Locate the cell with the specified text and output its [x, y] center coordinate. 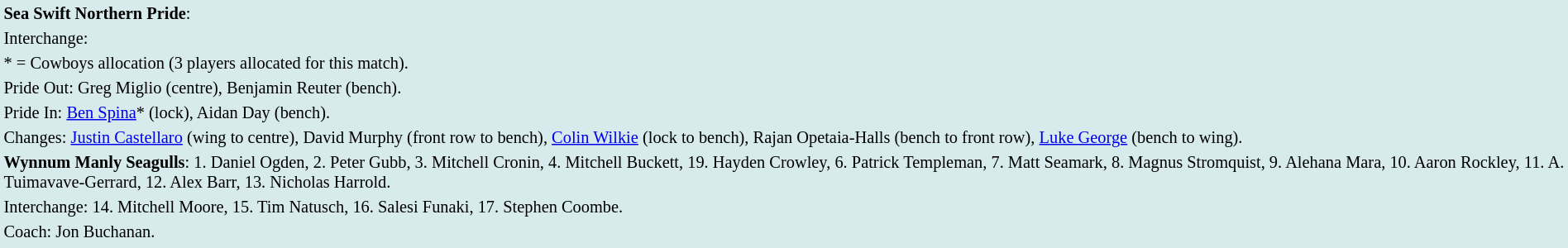
Pride Out: Greg Miglio (centre), Benjamin Reuter (bench). [784, 88]
Interchange: [784, 38]
* = Cowboys allocation (3 players allocated for this match). [784, 63]
Sea Swift Northern Pride: [784, 13]
Pride In: Ben Spina* (lock), Aidan Day (bench). [784, 112]
Interchange: 14. Mitchell Moore, 15. Tim Natusch, 16. Salesi Funaki, 17. Stephen Coombe. [784, 207]
Coach: Jon Buchanan. [784, 231]
